Search for the cell housing the specified text and yield its [X, Y] center coordinate. 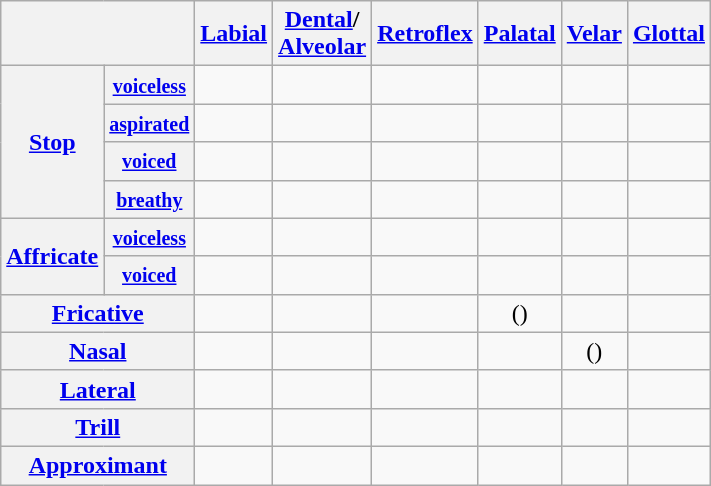
Approximant [98, 465]
Lateral [98, 389]
Palatal [520, 34]
Stop [52, 142]
Dental/Alveolar [322, 34]
Affricate [52, 256]
Velar [594, 34]
Glottal [668, 34]
Nasal [98, 351]
Trill [98, 427]
aspirated [150, 123]
Fricative [98, 313]
Labial [234, 34]
breathy [150, 199]
Retroflex [426, 34]
